Return (x, y) of the center of cell containing provided text 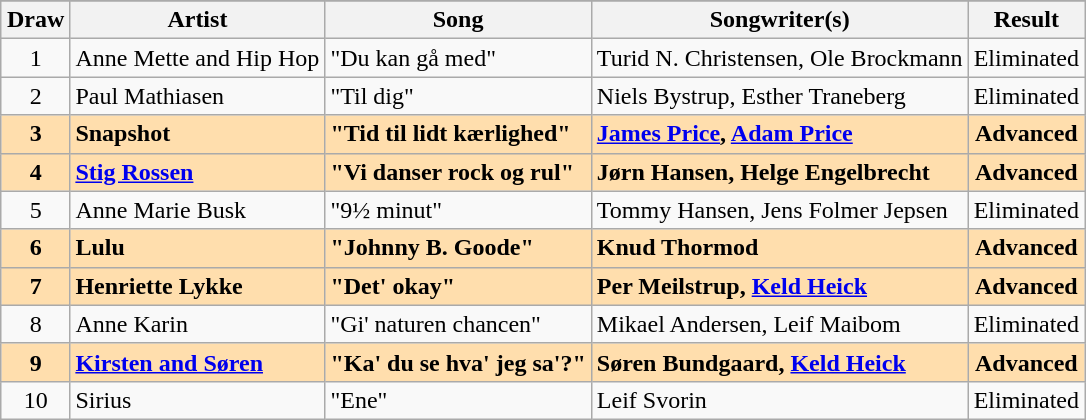
Per Meilstrup, Keld Heick (780, 286)
Artist (198, 20)
Niels Bystrup, Esther Traneberg (780, 96)
Lulu (198, 248)
"Ene" (458, 400)
Anne Marie Busk (198, 210)
Draw (35, 20)
Kirsten and Søren (198, 362)
"9½ minut" (458, 210)
4 (35, 172)
Anne Mette and Hip Hop (198, 58)
3 (35, 134)
Henriette Lykke (198, 286)
"Ka' du se hva' jeg sa'?" (458, 362)
Sirius (198, 400)
"Vi danser rock og rul" (458, 172)
2 (35, 96)
Jørn Hansen, Helge Engelbrecht (780, 172)
6 (35, 248)
Knud Thormod (780, 248)
5 (35, 210)
"Tid til lidt kærlighed" (458, 134)
James Price, Adam Price (780, 134)
Leif Svorin (780, 400)
8 (35, 324)
7 (35, 286)
1 (35, 58)
Songwriter(s) (780, 20)
Song (458, 20)
Paul Mathiasen (198, 96)
Anne Karin (198, 324)
10 (35, 400)
"Til dig" (458, 96)
Mikael Andersen, Leif Maibom (780, 324)
Turid N. Christensen, Ole Brockmann (780, 58)
Result (1026, 20)
Tommy Hansen, Jens Folmer Jepsen (780, 210)
Snapshot (198, 134)
"Johnny B. Goode" (458, 248)
"Du kan gå med" (458, 58)
Søren Bundgaard, Keld Heick (780, 362)
"Gi' naturen chancen" (458, 324)
Stig Rossen (198, 172)
"Det' okay" (458, 286)
9 (35, 362)
